Return the (x, y) coordinate for the center point of the cell that contains the specified text.  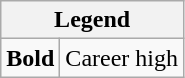
Bold (30, 58)
Career high (122, 58)
Legend (92, 20)
